Determine the [X, Y] coordinate at the center of the cell enclosing the given text.  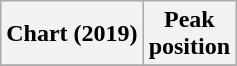
Chart (2019) [72, 34]
Peakposition [189, 34]
